From the cell containing the given text, extract its center point as [x, y] coordinate. 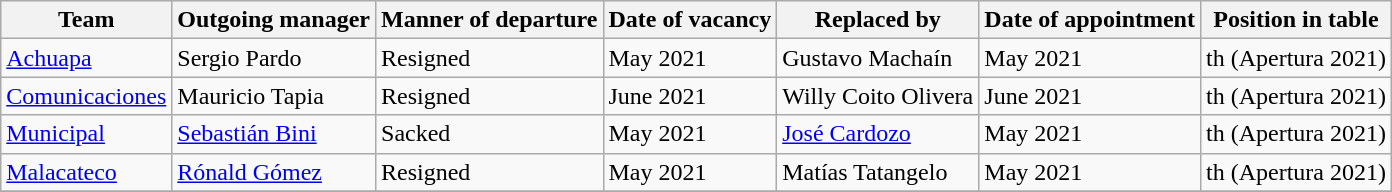
Replaced by [878, 20]
Willy Coito Olivera [878, 96]
Achuapa [86, 58]
Team [86, 20]
Gustavo Machaín [878, 58]
Rónald Gómez [274, 172]
Sergio Pardo [274, 58]
Matías Tatangelo [878, 172]
Malacateco [86, 172]
Outgoing manager [274, 20]
Mauricio Tapia [274, 96]
Manner of departure [490, 20]
Sebastián Bini [274, 134]
José Cardozo [878, 134]
Date of vacancy [690, 20]
Date of appointment [1090, 20]
Comunicaciones [86, 96]
Position in table [1296, 20]
Sacked [490, 134]
Municipal [86, 134]
